Extract the [x, y] coordinate from the center of the cell holding the provided text.  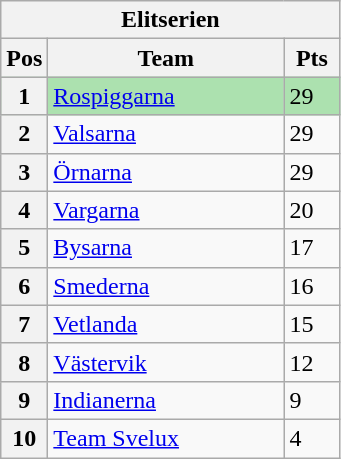
Valsarna [166, 134]
Bysarna [166, 248]
20 [312, 210]
6 [24, 286]
12 [312, 362]
Örnarna [166, 172]
3 [24, 172]
Team [166, 58]
10 [24, 438]
1 [24, 96]
2 [24, 134]
Smederna [166, 286]
Indianerna [166, 400]
Vetlanda [166, 324]
Elitserien [170, 20]
5 [24, 248]
Vargarna [166, 210]
Pos [24, 58]
7 [24, 324]
16 [312, 286]
Rospiggarna [166, 96]
17 [312, 248]
8 [24, 362]
Västervik [166, 362]
Team Svelux [166, 438]
15 [312, 324]
Pts [312, 58]
